Identify which cell holds the provided text, then report its (x, y) central coordinate. 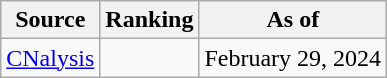
CNalysis (50, 58)
Ranking (150, 20)
Source (50, 20)
As of (293, 20)
February 29, 2024 (293, 58)
